Locate the cell with the specified text and output its [X, Y] center coordinate. 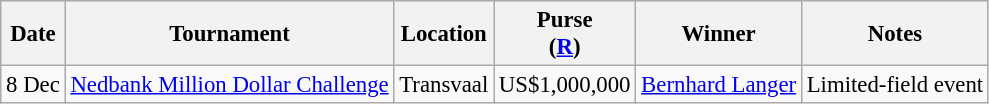
Purse(R) [565, 34]
Winner [719, 34]
Limited-field event [894, 85]
US$1,000,000 [565, 85]
Transvaal [444, 85]
Nedbank Million Dollar Challenge [230, 85]
Tournament [230, 34]
Location [444, 34]
Notes [894, 34]
Date [33, 34]
8 Dec [33, 85]
Bernhard Langer [719, 85]
